Return (x, y) of the center of cell containing provided text 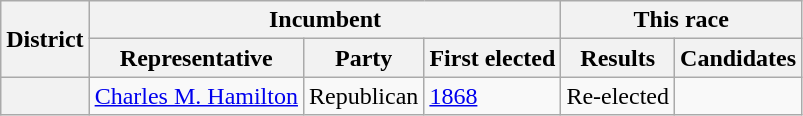
Representative (196, 58)
1868 (492, 96)
Candidates (738, 58)
Incumbent (325, 20)
Re-elected (618, 96)
Charles M. Hamilton (196, 96)
Republican (363, 96)
District (45, 39)
Results (618, 58)
This race (682, 20)
Party (363, 58)
First elected (492, 58)
